Extract the [X, Y] coordinate from the center of the cell holding the provided text.  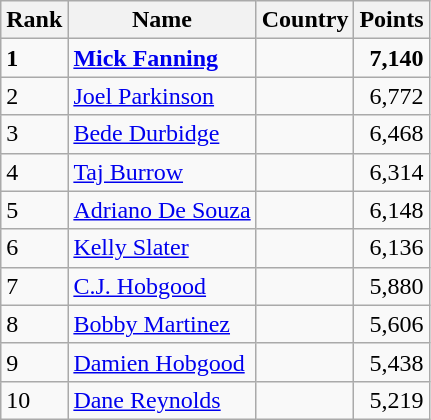
4 [34, 172]
Kelly Slater [162, 248]
7 [34, 286]
Damien Hobgood [162, 362]
Bobby Martinez [162, 324]
5,880 [392, 286]
7,140 [392, 58]
Name [162, 20]
Points [392, 20]
6 [34, 248]
5,606 [392, 324]
9 [34, 362]
2 [34, 96]
Joel Parkinson [162, 96]
Country [305, 20]
10 [34, 400]
8 [34, 324]
Mick Fanning [162, 58]
Dane Reynolds [162, 400]
Taj Burrow [162, 172]
5,438 [392, 362]
6,314 [392, 172]
Bede Durbidge [162, 134]
5 [34, 210]
C.J. Hobgood [162, 286]
1 [34, 58]
6,772 [392, 96]
6,136 [392, 248]
6,468 [392, 134]
Adriano De Souza [162, 210]
Rank [34, 20]
6,148 [392, 210]
3 [34, 134]
5,219 [392, 400]
